Return (X, Y) of the center of cell containing provided text 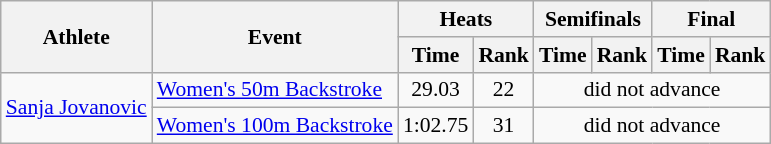
Athlete (76, 36)
Semifinals (593, 19)
Women's 100m Backstroke (275, 126)
31 (504, 126)
22 (504, 90)
1:02.75 (436, 126)
Heats (466, 19)
Sanja Jovanovic (76, 108)
Event (275, 36)
Final (711, 19)
Women's 50m Backstroke (275, 90)
29.03 (436, 90)
